Extract the [x, y] coordinate from the center of the cell holding the provided text.  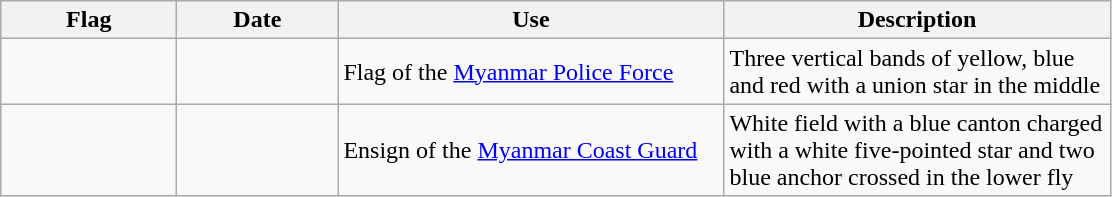
Flag [89, 20]
White field with a blue canton charged with a white five-pointed star and two blue anchor crossed in the lower fly [917, 150]
Ensign of the Myanmar Coast Guard [531, 150]
Use [531, 20]
Date [258, 20]
Flag of the Myanmar Police Force [531, 72]
Description [917, 20]
Three vertical bands of yellow, blue and red with a union star in the middle [917, 72]
